Pinpoint the cell where the given text exists, returning its (X, Y) midpoint coordinate. 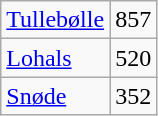
520 (134, 58)
Lohals (56, 58)
352 (134, 96)
Tullebølle (56, 20)
857 (134, 20)
Snøde (56, 96)
